Search for the cell housing the specified text and yield its (X, Y) center coordinate. 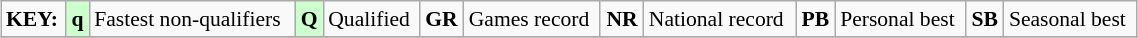
SB (985, 19)
Seasonal best (1070, 19)
Fastest non-qualifiers (192, 19)
q (78, 19)
Games record (532, 19)
Qualified (371, 19)
Q (309, 19)
PB (816, 19)
GR (442, 19)
NR (622, 19)
KEY: (34, 19)
National record (720, 19)
Personal best (900, 19)
